Locate the cell with the specified text and output its [X, Y] center coordinate. 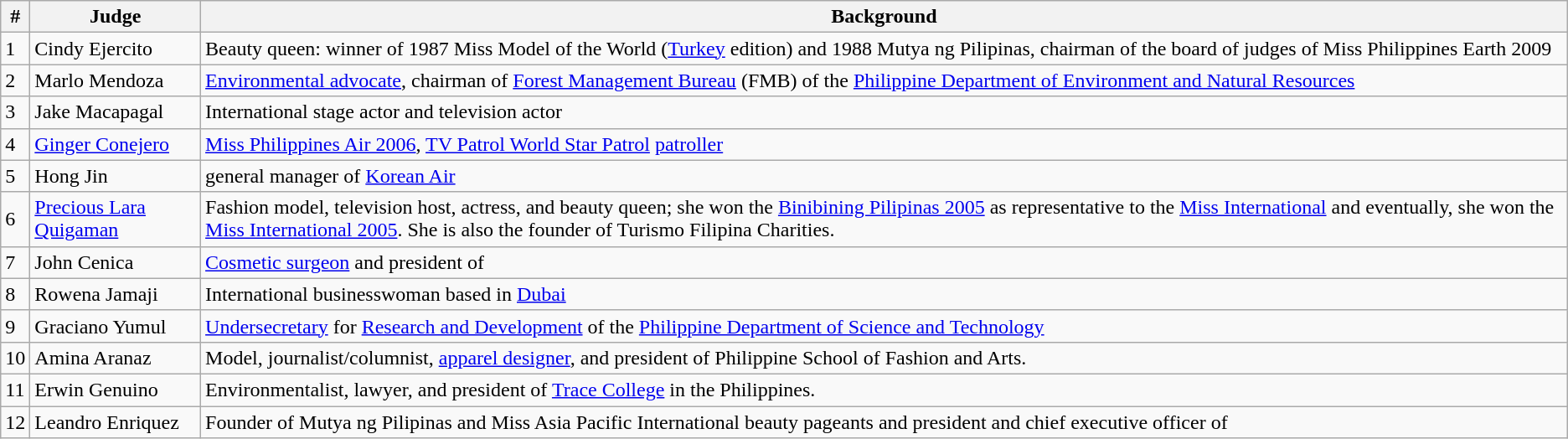
John Cenica [116, 262]
2 [15, 80]
Background [885, 17]
Undersecretary for Research and Development of the Philippine Department of Science and Technology [885, 326]
Erwin Genuino [116, 390]
7 [15, 262]
10 [15, 358]
# [15, 17]
Hong Jin [116, 176]
Graciano Yumul [116, 326]
Cindy Ejercito [116, 49]
Environmental advocate, chairman of Forest Management Bureau (FMB) of the Philippine Department of Environment and Natural Resources [885, 80]
Cosmetic surgeon and president of [885, 262]
1 [15, 49]
Jake Macapagal [116, 112]
Precious Lara Quigaman [116, 219]
5 [15, 176]
Leandro Enriquez [116, 421]
Ginger Conejero [116, 144]
Rowena Jamaji [116, 294]
3 [15, 112]
general manager of Korean Air [885, 176]
Environmentalist, lawyer, and president of Trace College in the Philippines. [885, 390]
Model, journalist/columnist, apparel designer, and president of Philippine School of Fashion and Arts. [885, 358]
International stage actor and television actor [885, 112]
Amina Aranaz [116, 358]
11 [15, 390]
4 [15, 144]
International businesswoman based in Dubai [885, 294]
Founder of Mutya ng Pilipinas and Miss Asia Pacific International beauty pageants and president and chief executive officer of [885, 421]
Judge [116, 17]
6 [15, 219]
Marlo Mendoza [116, 80]
12 [15, 421]
Miss Philippines Air 2006, TV Patrol World Star Patrol patroller [885, 144]
8 [15, 294]
9 [15, 326]
